Detect which cell encompasses the target text, then output its (x, y) center coordinate. 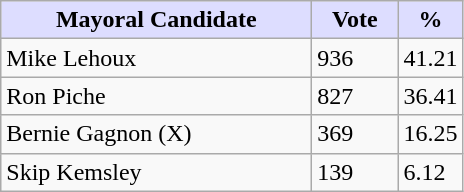
936 (355, 58)
139 (355, 172)
Bernie Gagnon (X) (156, 134)
41.21 (430, 58)
% (430, 20)
827 (355, 96)
36.41 (430, 96)
Skip Kemsley (156, 172)
369 (355, 134)
Vote (355, 20)
Mayoral Candidate (156, 20)
Mike Lehoux (156, 58)
6.12 (430, 172)
16.25 (430, 134)
Ron Piche (156, 96)
